Output the (X, Y) coordinate of the center of the cell containing the given text.  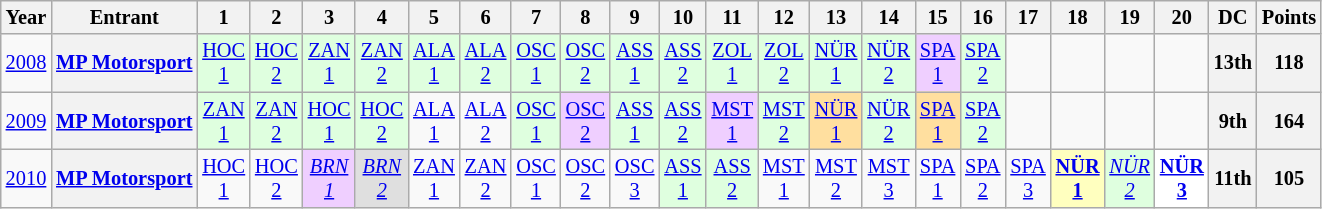
13 (836, 17)
2010 (26, 178)
2008 (26, 63)
10 (682, 17)
BRN2 (382, 178)
6 (486, 17)
5 (434, 17)
Entrant (124, 17)
13th (1233, 63)
17 (1028, 17)
11 (732, 17)
DC (1233, 17)
ZOL1 (732, 63)
164 (1289, 121)
16 (982, 17)
11th (1233, 178)
18 (1078, 17)
ZOL2 (784, 63)
9th (1233, 121)
118 (1289, 63)
2 (276, 17)
8 (586, 17)
SPA3 (1028, 178)
Year (26, 17)
4 (382, 17)
9 (634, 17)
15 (938, 17)
19 (1129, 17)
105 (1289, 178)
7 (536, 17)
14 (888, 17)
2009 (26, 121)
BRN1 (330, 178)
12 (784, 17)
MST3 (888, 178)
OSC3 (634, 178)
20 (1182, 17)
NÜR3 (1182, 178)
Points (1289, 17)
3 (330, 17)
1 (224, 17)
